For the text-containing cell, return its midpoint in (x, y) coordinate format. 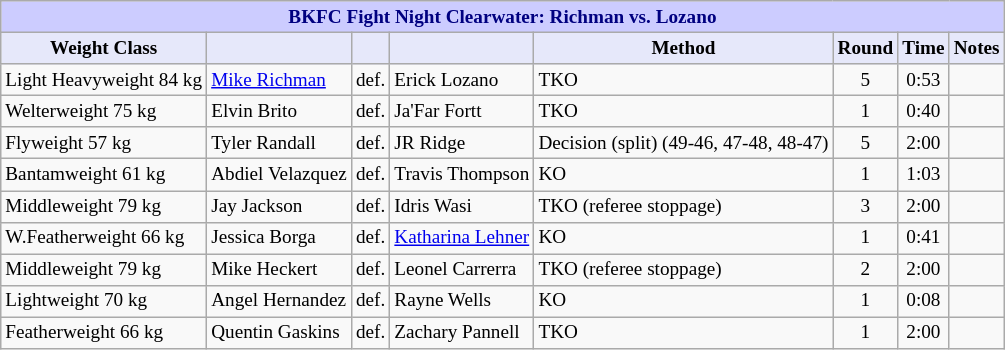
0:53 (924, 80)
Lightweight 70 kg (104, 301)
W.Featherweight 66 kg (104, 238)
Bantamweight 61 kg (104, 175)
Flyweight 57 kg (104, 143)
Travis Thompson (462, 175)
Rayne Wells (462, 301)
Idris Wasi (462, 206)
BKFC Fight Night Clearwater: Richman vs. Lozano (502, 17)
Ja'Far Fortt (462, 111)
Light Heavyweight 84 kg (104, 80)
Erick Lozano (462, 80)
Mike Richman (280, 80)
Abdiel Velazquez (280, 175)
Method (684, 48)
0:40 (924, 111)
2 (866, 270)
Tyler Randall (280, 143)
Katharina Lehner (462, 238)
JR Ridge (462, 143)
Round (866, 48)
1:03 (924, 175)
Decision (split) (49-46, 47-48, 48-47) (684, 143)
Notes (976, 48)
Welterweight 75 kg (104, 111)
Weight Class (104, 48)
Elvin Brito (280, 111)
0:41 (924, 238)
Jessica Borga (280, 238)
Jay Jackson (280, 206)
Time (924, 48)
Featherweight 66 kg (104, 333)
Angel Hernandez (280, 301)
Quentin Gaskins (280, 333)
3 (866, 206)
Mike Heckert (280, 270)
0:08 (924, 301)
Leonel Carrerra (462, 270)
Zachary Pannell (462, 333)
